Determine the [X, Y] coordinate at the center of the cell enclosing the given text.  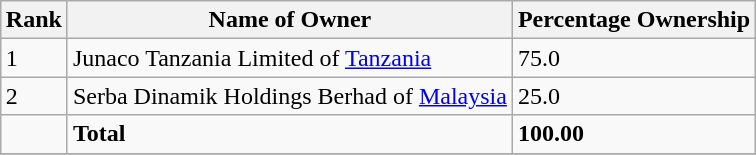
Rank [34, 20]
Junaco Tanzania Limited of Tanzania [290, 58]
100.00 [634, 134]
2 [34, 96]
Name of Owner [290, 20]
Serba Dinamik Holdings Berhad of Malaysia [290, 96]
Percentage Ownership [634, 20]
75.0 [634, 58]
Total [290, 134]
25.0 [634, 96]
1 [34, 58]
